Search for the cell housing the specified text and yield its (x, y) center coordinate. 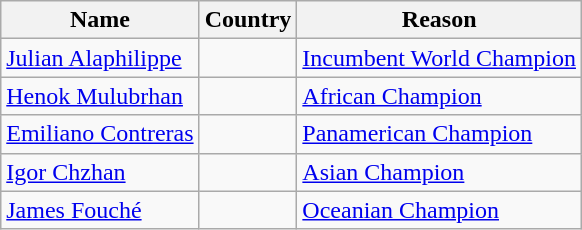
Asian Champion (440, 172)
Henok Mulubrhan (100, 96)
African Champion (440, 96)
Julian Alaphilippe (100, 58)
Emiliano Contreras (100, 134)
Oceanian Champion (440, 210)
Panamerican Champion (440, 134)
Igor Chzhan (100, 172)
Reason (440, 20)
James Fouché (100, 210)
Name (100, 20)
Incumbent World Champion (440, 58)
Country (248, 20)
